Identify which cell holds the provided text, then report its [X, Y] central coordinate. 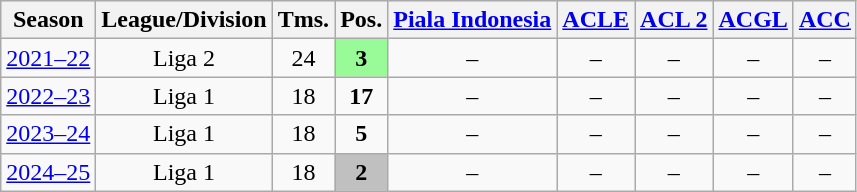
ACGL [753, 20]
Pos. [362, 20]
Tms. [303, 20]
3 [362, 58]
2021–22 [48, 58]
League/Division [184, 20]
ACLE [596, 20]
2024–25 [48, 172]
ACL 2 [674, 20]
24 [303, 58]
Season [48, 20]
17 [362, 96]
2 [362, 172]
2022–23 [48, 96]
5 [362, 134]
Liga 2 [184, 58]
ACC [824, 20]
2023–24 [48, 134]
Piala Indonesia [472, 20]
